Find where the given text appears and provide that cell's center as [X, Y] coordinate. 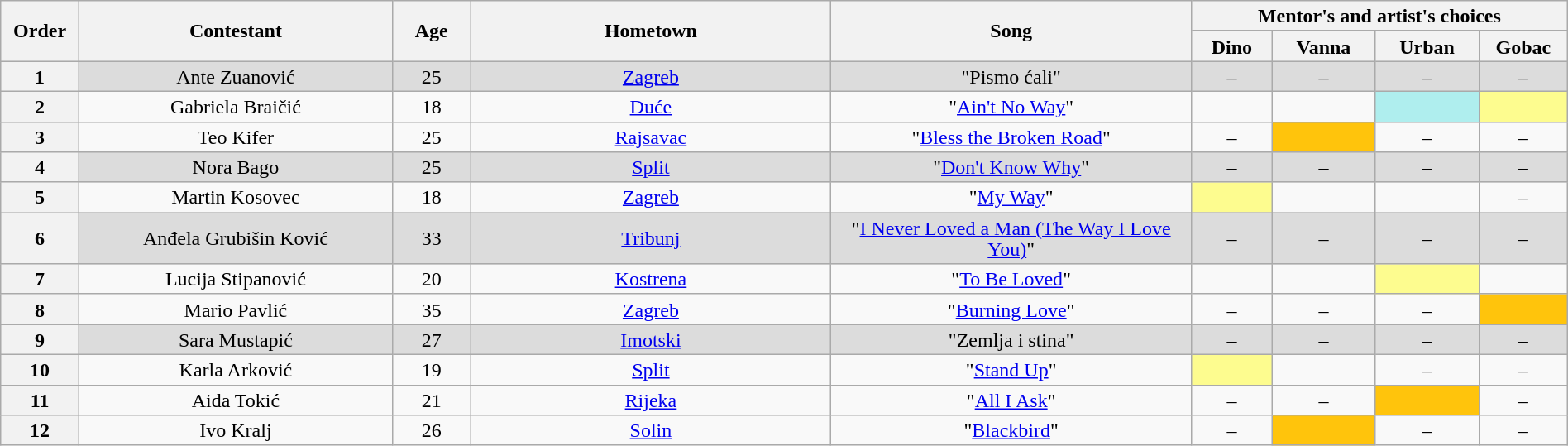
12 [40, 430]
Duće [651, 106]
Ante Zuanović [235, 76]
"Pismo ćali" [1011, 76]
"Stand Up" [1011, 369]
Aida Tokić [235, 400]
Solin [651, 430]
Vanna [1323, 46]
19 [432, 369]
33 [432, 238]
Urban [1427, 46]
11 [40, 400]
Nora Bago [235, 167]
Mentor's and artist's choices [1379, 17]
"I Never Loved a Man (The Way I Love You)" [1011, 238]
Martin Kosovec [235, 197]
"Zemlja i stina" [1011, 339]
7 [40, 280]
Tribunj [651, 238]
Sara Mustapić [235, 339]
27 [432, 339]
Mario Pavlić [235, 309]
Song [1011, 31]
Rajsavac [651, 137]
"My Way" [1011, 197]
1 [40, 76]
Order [40, 31]
Rijeka [651, 400]
"Ain't No Way" [1011, 106]
20 [432, 280]
6 [40, 238]
"Don't Know Why" [1011, 167]
9 [40, 339]
Karla Arković [235, 369]
10 [40, 369]
Gabriela Braičić [235, 106]
Anđela Grubišin Ković [235, 238]
Contestant [235, 31]
Age [432, 31]
Kostrena [651, 280]
5 [40, 197]
"To Be Loved" [1011, 280]
8 [40, 309]
35 [432, 309]
Gobac [1523, 46]
"Blackbird" [1011, 430]
Ivo Kralj [235, 430]
"Burning Love" [1011, 309]
"Bless the Broken Road" [1011, 137]
Imotski [651, 339]
"All I Ask" [1011, 400]
Lucija Stipanović [235, 280]
2 [40, 106]
4 [40, 167]
26 [432, 430]
21 [432, 400]
Dino [1232, 46]
Teo Kifer [235, 137]
Hometown [651, 31]
3 [40, 137]
